Search for the cell housing the specified text and yield its [x, y] center coordinate. 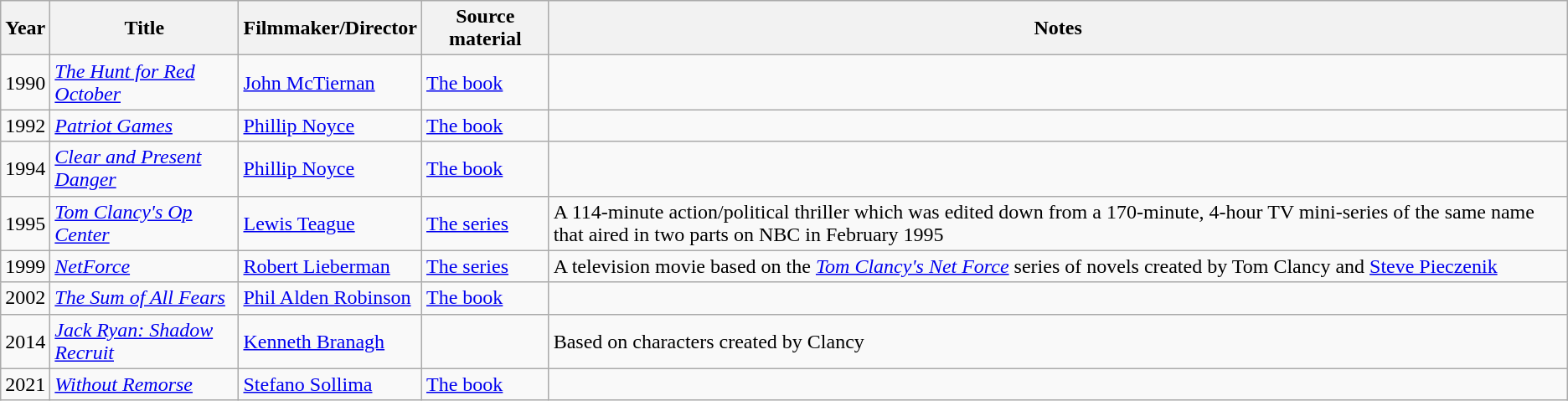
Kenneth Branagh [330, 342]
The Sum of All Fears [144, 298]
1994 [25, 169]
Title [144, 28]
Based on characters created by Clancy [1058, 342]
A television movie based on the Tom Clancy's Net Force series of novels created by Tom Clancy and Steve Pieczenik [1058, 266]
Lewis Teague [330, 223]
NetForce [144, 266]
1990 [25, 82]
1995 [25, 223]
John McTiernan [330, 82]
2021 [25, 384]
1992 [25, 126]
Robert Lieberman [330, 266]
Without Remorse [144, 384]
2002 [25, 298]
Filmmaker/Director [330, 28]
Notes [1058, 28]
2014 [25, 342]
Source material [486, 28]
The Hunt for Red October [144, 82]
1999 [25, 266]
Patriot Games [144, 126]
Clear and Present Danger [144, 169]
Jack Ryan: Shadow Recruit [144, 342]
Phil Alden Robinson [330, 298]
Tom Clancy's Op Center [144, 223]
Year [25, 28]
Stefano Sollima [330, 384]
